Identify which cell holds the provided text, then report its [X, Y] central coordinate. 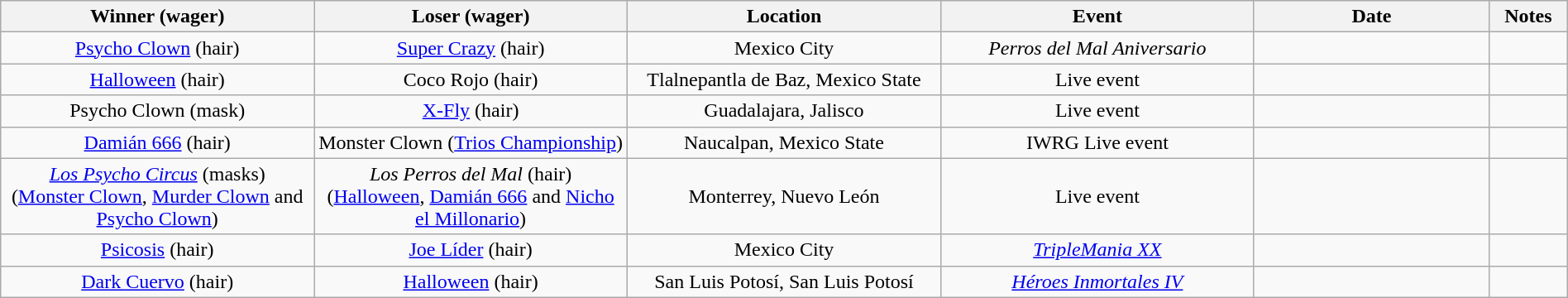
Psicosis (hair) [157, 250]
Joe Líder (hair) [471, 250]
Los Perros del Mal (hair)(Halloween, Damián 666 and Nicho el Millonario) [471, 196]
Winner (wager) [157, 17]
Loser (wager) [471, 17]
Naucalpan, Mexico State [784, 142]
Monster Clown (Trios Championship) [471, 142]
Los Psycho Circus (masks)(Monster Clown, Murder Clown and Psycho Clown) [157, 196]
Dark Cuervo (hair) [157, 281]
Monterrey, Nuevo León [784, 196]
Tlalnepantla de Baz, Mexico State [784, 79]
Super Crazy (hair) [471, 48]
Psycho Clown (mask) [157, 111]
Date [1371, 17]
Location [784, 17]
IWRG Live event [1097, 142]
Damián 666 (hair) [157, 142]
Perros del Mal Aniversario [1097, 48]
Psycho Clown (hair) [157, 48]
TripleMania XX [1097, 250]
Event [1097, 17]
X-Fly (hair) [471, 111]
Notes [1528, 17]
Héroes Inmortales IV [1097, 281]
Guadalajara, Jalisco [784, 111]
San Luis Potosí, San Luis Potosí [784, 281]
Coco Rojo (hair) [471, 79]
